Locate the cell with the specified text and output its [X, Y] center coordinate. 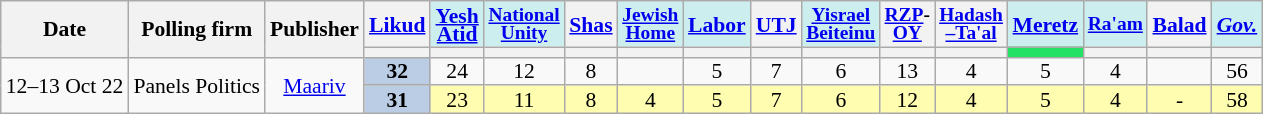
Meretz [1046, 24]
Date [65, 29]
RZP-OY [908, 24]
Hadash–Ta'al [972, 24]
Balad [1179, 24]
58 [1238, 100]
13 [908, 71]
56 [1238, 71]
Labor [717, 24]
YisraelBeiteinu [841, 24]
- [1179, 100]
Publisher [314, 29]
Gov. [1238, 24]
Panels Politics [196, 85]
31 [398, 100]
JewishHome [650, 24]
UTJ [776, 24]
YeshAtid [456, 24]
24 [456, 71]
Likud [398, 24]
Shas [590, 24]
Ra'am [1115, 24]
12–13 Oct 22 [65, 85]
NationalUnity [524, 24]
Maariv [314, 85]
Polling firm [196, 29]
11 [524, 100]
32 [398, 71]
23 [456, 100]
